Return the [X, Y] coordinate for the center point of the cell that contains the specified text.  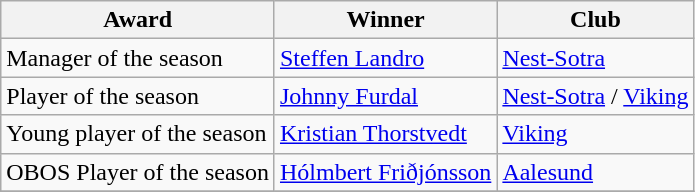
Hólmbert Friðjónsson [385, 172]
Manager of the season [138, 58]
Young player of the season [138, 134]
Club [596, 20]
Winner [385, 20]
Viking [596, 134]
Johnny Furdal [385, 96]
Nest-Sotra [596, 58]
Nest-Sotra / Viking [596, 96]
Aalesund [596, 172]
OBOS Player of the season [138, 172]
Kristian Thorstvedt [385, 134]
Steffen Landro [385, 58]
Award [138, 20]
Player of the season [138, 96]
